Pinpoint the cell where the given text exists, returning its (X, Y) midpoint coordinate. 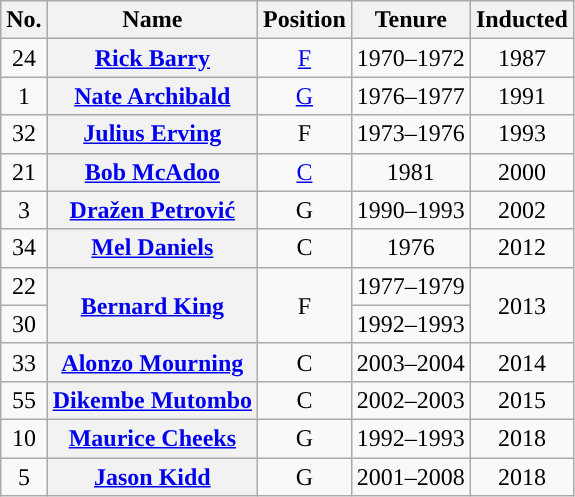
Position (305, 20)
Dražen Petrović (152, 210)
Tenure (410, 20)
1 (24, 96)
2002–2003 (410, 400)
55 (24, 400)
24 (24, 58)
1976–1977 (410, 96)
No. (24, 20)
Bob McAdoo (152, 172)
2012 (522, 248)
2015 (522, 400)
Nate Archibald (152, 96)
Inducted (522, 20)
Mel Daniels (152, 248)
2013 (522, 305)
Maurice Cheeks (152, 438)
Dikembe Mutombo (152, 400)
1973–1976 (410, 134)
1991 (522, 96)
Jason Kidd (152, 477)
2000 (522, 172)
1977–1979 (410, 286)
5 (24, 477)
2002 (522, 210)
2014 (522, 362)
1990–1993 (410, 210)
Alonzo Mourning (152, 362)
Rick Barry (152, 58)
1976 (410, 248)
33 (24, 362)
1993 (522, 134)
1987 (522, 58)
21 (24, 172)
Julius Erving (152, 134)
32 (24, 134)
1970–1972 (410, 58)
34 (24, 248)
2003–2004 (410, 362)
30 (24, 324)
Bernard King (152, 305)
10 (24, 438)
Name (152, 20)
2001–2008 (410, 477)
1981 (410, 172)
3 (24, 210)
22 (24, 286)
